For the text-containing cell, return its midpoint in (X, Y) coordinate format. 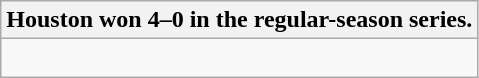
Houston won 4–0 in the regular-season series. (240, 20)
